From the cell containing the given text, extract its center point as [x, y] coordinate. 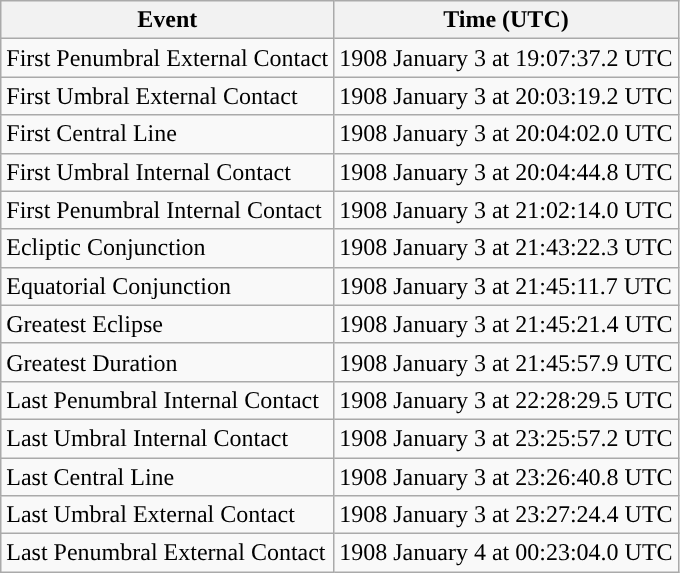
1908 January 3 at 23:26:40.8 UTC [506, 477]
Last Penumbral External Contact [168, 553]
1908 January 3 at 20:03:19.2 UTC [506, 96]
First Umbral Internal Contact [168, 172]
Last Penumbral Internal Contact [168, 400]
1908 January 3 at 21:43:22.3 UTC [506, 248]
Event [168, 20]
Time (UTC) [506, 20]
Greatest Duration [168, 362]
1908 January 3 at 23:25:57.2 UTC [506, 438]
First Penumbral Internal Contact [168, 210]
Last Central Line [168, 477]
First Penumbral External Contact [168, 58]
First Central Line [168, 134]
1908 January 3 at 20:04:44.8 UTC [506, 172]
1908 January 4 at 00:23:04.0 UTC [506, 553]
1908 January 3 at 20:04:02.0 UTC [506, 134]
1908 January 3 at 19:07:37.2 UTC [506, 58]
Greatest Eclipse [168, 324]
1908 January 3 at 21:45:57.9 UTC [506, 362]
Last Umbral External Contact [168, 515]
1908 January 3 at 21:45:11.7 UTC [506, 286]
Last Umbral Internal Contact [168, 438]
1908 January 3 at 21:02:14.0 UTC [506, 210]
Ecliptic Conjunction [168, 248]
1908 January 3 at 21:45:21.4 UTC [506, 324]
1908 January 3 at 23:27:24.4 UTC [506, 515]
1908 January 3 at 22:28:29.5 UTC [506, 400]
Equatorial Conjunction [168, 286]
First Umbral External Contact [168, 96]
